Output the [X, Y] coordinate of the center of the cell containing the given text.  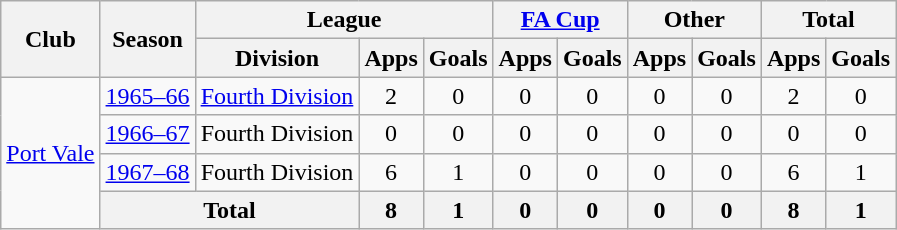
1967–68 [148, 172]
League [344, 20]
Port Vale [50, 153]
Club [50, 39]
Division [277, 58]
FA Cup [560, 20]
1965–66 [148, 96]
Season [148, 39]
1966–67 [148, 134]
Other [694, 20]
